Extract the [X, Y] coordinate from the center of the cell holding the provided text.  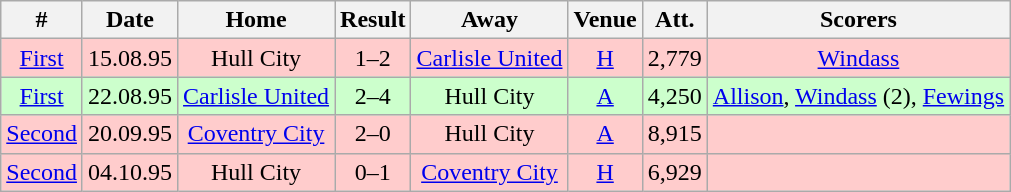
15.08.95 [130, 58]
Att. [674, 20]
8,915 [674, 134]
Allison, Windass (2), Fewings [858, 96]
20.09.95 [130, 134]
Away [490, 20]
2–0 [373, 134]
4,250 [674, 96]
Home [256, 20]
Scorers [858, 20]
1–2 [373, 58]
6,929 [674, 172]
04.10.95 [130, 172]
Result [373, 20]
Venue [605, 20]
22.08.95 [130, 96]
0–1 [373, 172]
Windass [858, 58]
Date [130, 20]
2–4 [373, 96]
2,779 [674, 58]
# [42, 20]
